Pinpoint the cell where the given text exists, returning its [x, y] midpoint coordinate. 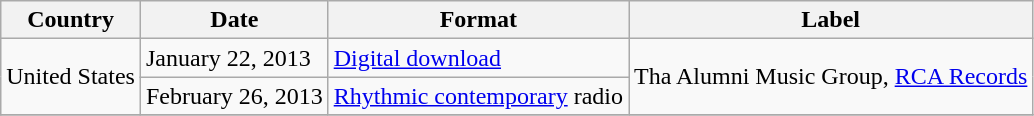
Digital download [478, 58]
Country [71, 20]
January 22, 2013 [234, 58]
Rhythmic contemporary radio [478, 96]
United States [71, 77]
Format [478, 20]
Label [830, 20]
February 26, 2013 [234, 96]
Tha Alumni Music Group, RCA Records [830, 77]
Date [234, 20]
